From the cell containing the given text, extract its center point as (x, y) coordinate. 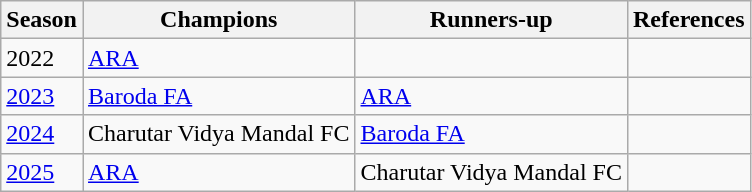
2025 (42, 172)
References (688, 20)
Champions (218, 20)
2024 (42, 134)
Runners-up (491, 20)
Season (42, 20)
2023 (42, 96)
2022 (42, 58)
